Find where the given text appears and provide that cell's center as (X, Y) coordinate. 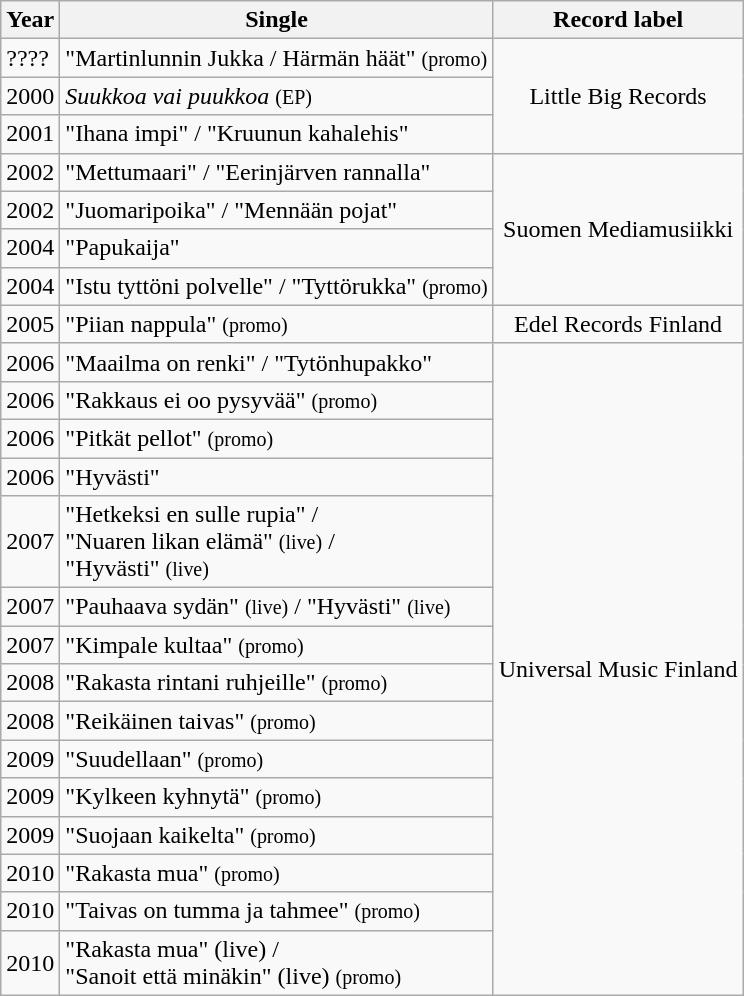
Single (276, 20)
"Piian nappula" (promo) (276, 324)
Record label (618, 20)
"Papukaija" (276, 248)
"Martinlunnin Jukka / Härmän häät" (promo) (276, 58)
2005 (30, 324)
"Istu tyttöni polvelle" / "Tyttörukka" (promo) (276, 286)
"Juomaripoika" / "Mennään pojat" (276, 210)
Suomen Mediamusiikki (618, 229)
"Mettumaari" / "Eerinjärven rannalla" (276, 172)
"Rakasta mua" (promo) (276, 873)
"Kylkeen kyhnytä" (promo) (276, 797)
"Hetkeksi en sulle rupia" / "Nuaren likan elämä" (live) / "Hyvästi" (live) (276, 542)
"Maailma on renki" / "Tytönhupakko" (276, 362)
"Reikäinen taivas" (promo) (276, 721)
"Rakasta mua" (live) / "Sanoit että minäkin" (live) (promo) (276, 962)
Edel Records Finland (618, 324)
"Kimpale kultaa" (promo) (276, 645)
Universal Music Finland (618, 669)
"Suojaan kaikelta" (promo) (276, 835)
"Ihana impi" / "Kruunun kahalehis" (276, 134)
"Pauhaava sydän" (live) / "Hyvästi" (live) (276, 607)
Suukkoa vai puukkoa (EP) (276, 96)
2000 (30, 96)
Year (30, 20)
"Rakkaus ei oo pysyvää" (promo) (276, 400)
Little Big Records (618, 96)
"Rakasta rintani ruhjeille" (promo) (276, 683)
2001 (30, 134)
"Pitkät pellot" (promo) (276, 438)
???? (30, 58)
"Taivas on tumma ja tahmee" (promo) (276, 911)
"Hyvästi" (276, 477)
"Suudellaan" (promo) (276, 759)
